Find where the given text appears and provide that cell's center as [x, y] coordinate. 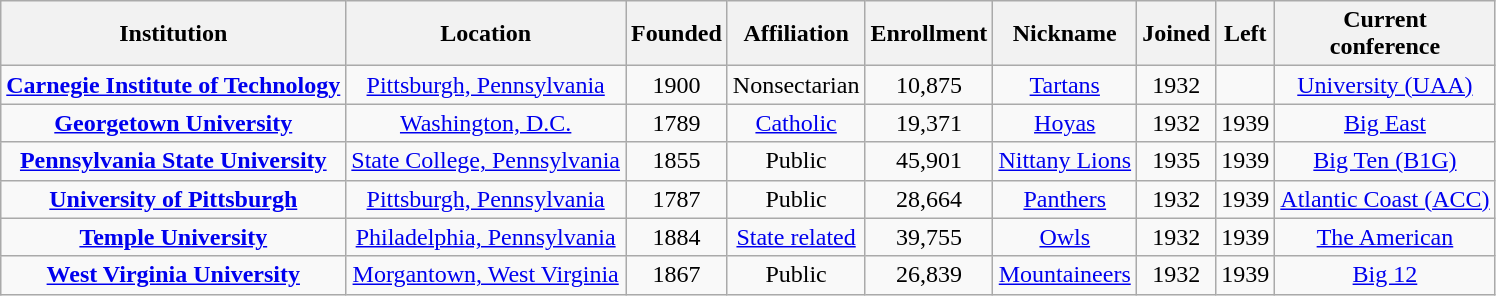
1884 [677, 237]
Tartans [1065, 85]
Nittany Lions [1065, 161]
Owls [1065, 237]
Catholic [796, 123]
University (UAA) [1385, 85]
39,755 [929, 237]
1935 [1176, 161]
Georgetown University [174, 123]
1789 [677, 123]
Currentconference [1385, 34]
26,839 [929, 275]
Temple University [174, 237]
19,371 [929, 123]
Atlantic Coast (ACC) [1385, 199]
Carnegie Institute of Technology [174, 85]
Affiliation [796, 34]
45,901 [929, 161]
Big 12 [1385, 275]
Nickname [1065, 34]
Philadelphia, Pennsylvania [486, 237]
1787 [677, 199]
State related [796, 237]
1867 [677, 275]
1855 [677, 161]
University of Pittsburgh [174, 199]
28,664 [929, 199]
Panthers [1065, 199]
Nonsectarian [796, 85]
1900 [677, 85]
The American [1385, 237]
Washington, D.C. [486, 123]
Founded [677, 34]
Mountaineers [1065, 275]
West Virginia University [174, 275]
Big East [1385, 123]
Institution [174, 34]
State College, Pennsylvania [486, 161]
Enrollment [929, 34]
Location [486, 34]
Morgantown, West Virginia [486, 275]
Hoyas [1065, 123]
Big Ten (B1G) [1385, 161]
Left [1246, 34]
10,875 [929, 85]
Joined [1176, 34]
Pennsylvania State University [174, 161]
